Determine the [X, Y] coordinate at the center of the cell enclosing the given text.  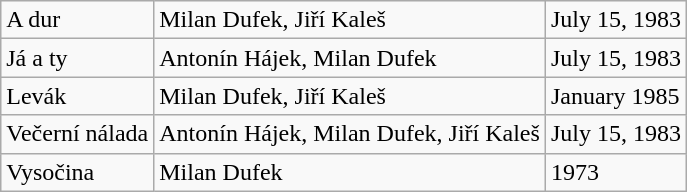
Milan Dufek [350, 172]
Vysočina [78, 172]
Já a ty [78, 58]
Antonín Hájek, Milan Dufek, Jiří Kaleš [350, 134]
1973 [616, 172]
Antonín Hájek, Milan Dufek [350, 58]
Večerní nálada [78, 134]
Levák [78, 96]
January 1985 [616, 96]
A dur [78, 20]
